Capture the cell that displays the provided text and extract its (X, Y) central coordinate. 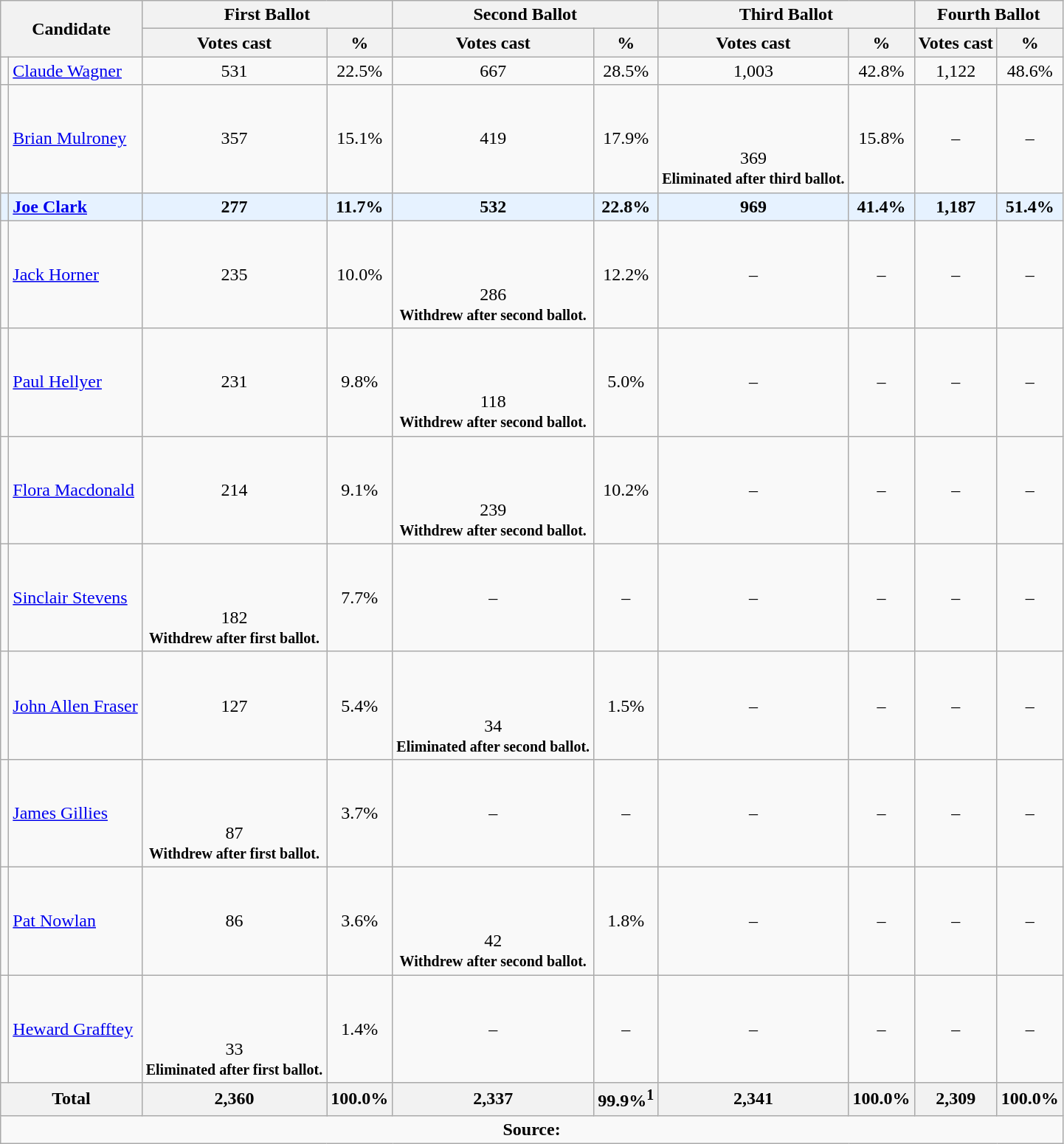
2,337 (493, 1099)
34Eliminated after second ballot. (493, 705)
Pat Nowlan (75, 921)
3.7% (360, 813)
3.6% (360, 921)
42.8% (881, 71)
Third Ballot (787, 15)
5.0% (626, 382)
Brian Mulroney (75, 139)
Joe Clark (75, 207)
99.9%1 (626, 1099)
Source: (532, 1129)
1.8% (626, 921)
Total (71, 1099)
28.5% (626, 71)
Fourth Ballot (989, 15)
357 (235, 139)
Flora Macdonald (75, 490)
1.5% (626, 705)
17.9% (626, 139)
7.7% (360, 597)
Heward Grafftey (75, 1029)
James Gillies (75, 813)
Candidate (71, 29)
969 (753, 207)
5.4% (360, 705)
10.0% (360, 274)
Second Ballot (525, 15)
369Eliminated after third ballot. (753, 139)
15.8% (881, 139)
11.7% (360, 207)
42Withdrew after second ballot. (493, 921)
1,187 (956, 207)
Jack Horner (75, 274)
12.2% (626, 274)
John Allen Fraser (75, 705)
9.1% (360, 490)
48.6% (1030, 71)
22.8% (626, 207)
22.5% (360, 71)
41.4% (881, 207)
286Withdrew after second ballot. (493, 274)
1.4% (360, 1029)
Claude Wagner (75, 71)
51.4% (1030, 207)
531 (235, 71)
2,360 (235, 1099)
1,122 (956, 71)
87Withdrew after first ballot. (235, 813)
33 Eliminated after first ballot. (235, 1029)
10.2% (626, 490)
Sinclair Stevens (75, 597)
419 (493, 139)
2,341 (753, 1099)
277 (235, 207)
127 (235, 705)
235 (235, 274)
532 (493, 207)
2,309 (956, 1099)
First Ballot (267, 15)
214 (235, 490)
118 Withdrew after second ballot. (493, 382)
182Withdrew after first ballot. (235, 597)
231 (235, 382)
9.8% (360, 382)
15.1% (360, 139)
86 (235, 921)
1,003 (753, 71)
667 (493, 71)
239Withdrew after second ballot. (493, 490)
Paul Hellyer (75, 382)
